Capture the cell that displays the provided text and extract its (x, y) central coordinate. 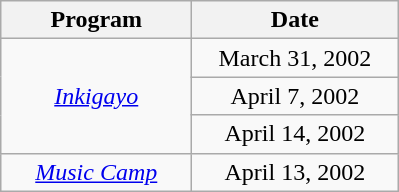
April 13, 2002 (295, 172)
Music Camp (96, 172)
Inkigayo (96, 96)
March 31, 2002 (295, 58)
April 14, 2002 (295, 134)
Date (295, 20)
April 7, 2002 (295, 96)
Program (96, 20)
